For the text-containing cell, return its midpoint in [x, y] coordinate format. 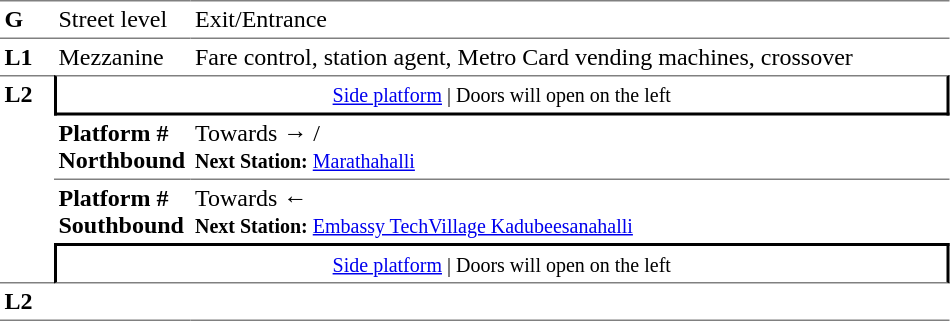
Platform #Northbound [122, 148]
Exit/Entrance [570, 20]
Platform #Southbound [122, 212]
L2 [27, 179]
G [27, 20]
Towards → / Next Station: Marathahalli [570, 148]
Towards ← Next Station: Embassy TechVillage Kadubeesanahalli [570, 212]
L1 [27, 57]
Mezzanine [122, 57]
Street level [122, 20]
Fare control, station agent, Metro Card vending machines, crossover [570, 57]
